Search for the cell housing the specified text and yield its [X, Y] center coordinate. 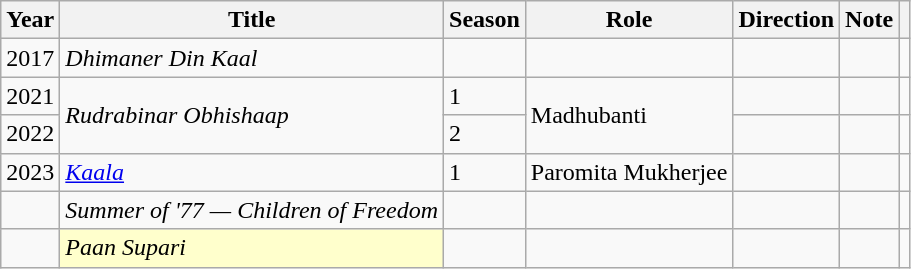
2023 [30, 172]
2017 [30, 58]
Role [629, 20]
Kaala [252, 172]
2 [485, 134]
2021 [30, 96]
Paromita Mukherjee [629, 172]
Madhubanti [629, 115]
Year [30, 20]
Season [485, 20]
Rudrabinar Obhishaap [252, 115]
2022 [30, 134]
Note [870, 20]
Direction [786, 20]
Title [252, 20]
Paan Supari [252, 248]
Dhimaner Din Kaal [252, 58]
Summer of '77 — Children of Freedom [252, 210]
